Capture the cell that displays the provided text and extract its [X, Y] central coordinate. 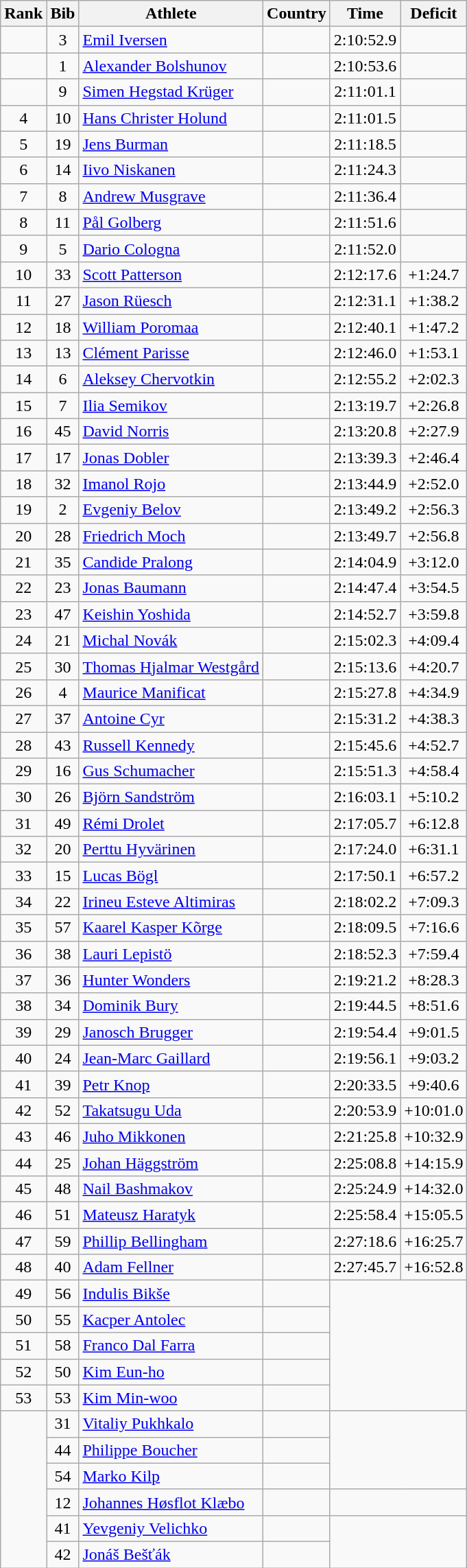
Juho Mikkonen [171, 1136]
+2:52.0 [433, 484]
2:27:18.6 [365, 1241]
+15:05.5 [433, 1215]
David Norris [171, 432]
Mateusz Haratyk [171, 1215]
Irineu Esteve Altimiras [171, 902]
+2:56.8 [433, 536]
Phillip Bellingham [171, 1241]
2:11:01.5 [365, 118]
2:16:03.1 [365, 797]
Emil Iversen [171, 40]
Antoine Cyr [171, 718]
2:11:24.3 [365, 170]
+7:09.3 [433, 902]
2:13:49.7 [365, 536]
Thomas Hjalmar Westgård [171, 666]
+4:58.4 [433, 771]
55 [63, 1320]
Jens Burman [171, 144]
Country [297, 14]
Deficit [433, 14]
Johannes Høsflot Klæbo [171, 1502]
+6:12.8 [433, 823]
2:12:40.1 [365, 327]
2:25:08.8 [365, 1163]
2:15:31.2 [365, 718]
+8:51.6 [433, 1006]
+1:53.1 [433, 353]
Rank [23, 14]
Jonas Baumann [171, 588]
Jean-Marc Gaillard [171, 1058]
57 [63, 928]
Simen Hegstad Krüger [171, 92]
Lucas Bögl [171, 876]
+4:09.4 [433, 640]
Imanol Rojo [171, 484]
2:15:51.3 [365, 771]
Yevgeniy Velichko [171, 1528]
2:10:52.9 [365, 40]
Petr Knop [171, 1084]
Russell Kennedy [171, 745]
Kacper Antolec [171, 1320]
+16:52.8 [433, 1267]
Bib [63, 14]
Jason Rüesch [171, 301]
+2:56.3 [433, 510]
+2:02.3 [433, 379]
+10:32.9 [433, 1136]
+3:54.5 [433, 588]
+4:34.9 [433, 692]
2:15:02.3 [365, 640]
2:18:52.3 [365, 954]
2 [63, 510]
Jonáš Bešťák [171, 1554]
Nail Bashmakov [171, 1189]
2:21:25.8 [365, 1136]
2:17:05.7 [365, 823]
Kim Eun-ho [171, 1372]
Vitaliy Pukhkalo [171, 1424]
59 [63, 1241]
2:13:19.7 [365, 406]
2:15:27.8 [365, 692]
+2:26.8 [433, 406]
56 [63, 1294]
+5:10.2 [433, 797]
+7:59.4 [433, 954]
Janosch Brugger [171, 1032]
2:18:02.2 [365, 902]
Rémi Drolet [171, 823]
Friedrich Moch [171, 536]
2:20:53.9 [365, 1110]
+8:28.3 [433, 980]
+2:46.4 [433, 458]
2:15:13.6 [365, 666]
+4:20.7 [433, 666]
Clément Parisse [171, 353]
+9:01.5 [433, 1032]
Gus Schumacher [171, 771]
+16:25.7 [433, 1241]
2:14:52.7 [365, 614]
Keishin Yoshida [171, 614]
2:14:47.4 [365, 588]
2:11:51.6 [365, 222]
Perttu Hyvärinen [171, 850]
Hunter Wonders [171, 980]
Lauri Lepistö [171, 954]
2:12:46.0 [365, 353]
2:13:44.9 [365, 484]
Pål Golberg [171, 222]
2:15:45.6 [365, 745]
2:25:58.4 [365, 1215]
+3:12.0 [433, 562]
Andrew Musgrave [171, 196]
2:19:21.2 [365, 980]
2:14:04.9 [365, 562]
+9:03.2 [433, 1058]
Ilia Semikov [171, 406]
Indulis Bikše [171, 1294]
+7:16.6 [433, 928]
Maurice Manificat [171, 692]
1 [63, 66]
Iivo Niskanen [171, 170]
+9:40.6 [433, 1084]
54 [63, 1476]
2:11:01.1 [365, 92]
+1:47.2 [433, 327]
2:18:09.5 [365, 928]
+6:31.1 [433, 850]
2:25:24.9 [365, 1189]
+14:15.9 [433, 1163]
2:11:18.5 [365, 144]
2:12:17.6 [365, 274]
2:17:24.0 [365, 850]
Hans Christer Holund [171, 118]
2:19:56.1 [365, 1058]
+10:01.0 [433, 1110]
Aleksey Chervotkin [171, 379]
2:11:36.4 [365, 196]
Dario Cologna [171, 248]
Evgeniy Belov [171, 510]
2:13:20.8 [365, 432]
+14:32.0 [433, 1189]
Philippe Boucher [171, 1450]
Kim Min-woo [171, 1398]
Michal Novák [171, 640]
+4:52.7 [433, 745]
2:27:45.7 [365, 1267]
2:12:55.2 [365, 379]
+1:24.7 [433, 274]
2:19:44.5 [365, 1006]
William Poromaa [171, 327]
Candide Pralong [171, 562]
Athlete [171, 14]
2:19:54.4 [365, 1032]
Scott Patterson [171, 274]
Dominik Bury [171, 1006]
2:11:52.0 [365, 248]
Johan Häggström [171, 1163]
2:13:49.2 [365, 510]
2:10:53.6 [365, 66]
Björn Sandström [171, 797]
Marko Kilp [171, 1476]
+1:38.2 [433, 301]
Kaarel Kasper Kõrge [171, 928]
+6:57.2 [433, 876]
Franco Dal Farra [171, 1346]
+2:27.9 [433, 432]
2:13:39.3 [365, 458]
2:17:50.1 [365, 876]
Alexander Bolshunov [171, 66]
Jonas Dobler [171, 458]
Time [365, 14]
58 [63, 1346]
+4:38.3 [433, 718]
3 [63, 40]
Takatsugu Uda [171, 1110]
2:12:31.1 [365, 301]
2:20:33.5 [365, 1084]
Adam Fellner [171, 1267]
+3:59.8 [433, 614]
